For the text-containing cell, return its midpoint in [X, Y] coordinate format. 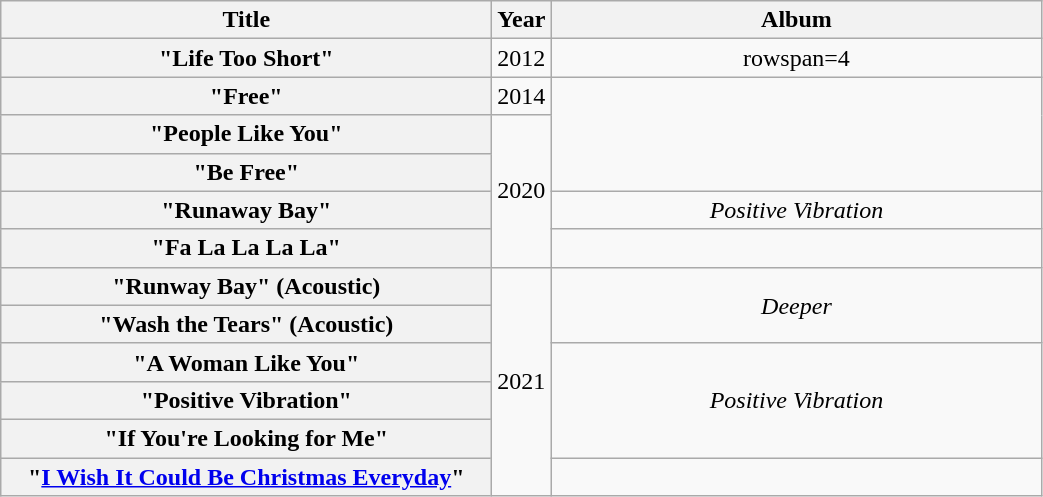
"If You're Looking for Me" [246, 438]
Deeper [796, 305]
Album [796, 20]
"A Woman Like You" [246, 362]
"Free" [246, 96]
"Runway Bay" (Acoustic) [246, 286]
2014 [522, 96]
"People Like You" [246, 134]
"Fa La La La La" [246, 248]
2021 [522, 381]
"Life Too Short" [246, 58]
"Runaway Bay" [246, 210]
"I Wish It Could Be Christmas Everyday" [246, 477]
"Wash the Tears" (Acoustic) [246, 324]
Title [246, 20]
2020 [522, 191]
2012 [522, 58]
"Positive Vibration" [246, 400]
rowspan=4 [796, 58]
Year [522, 20]
"Be Free" [246, 172]
